Determine the (x, y) coordinate at the center of the cell enclosing the given text.  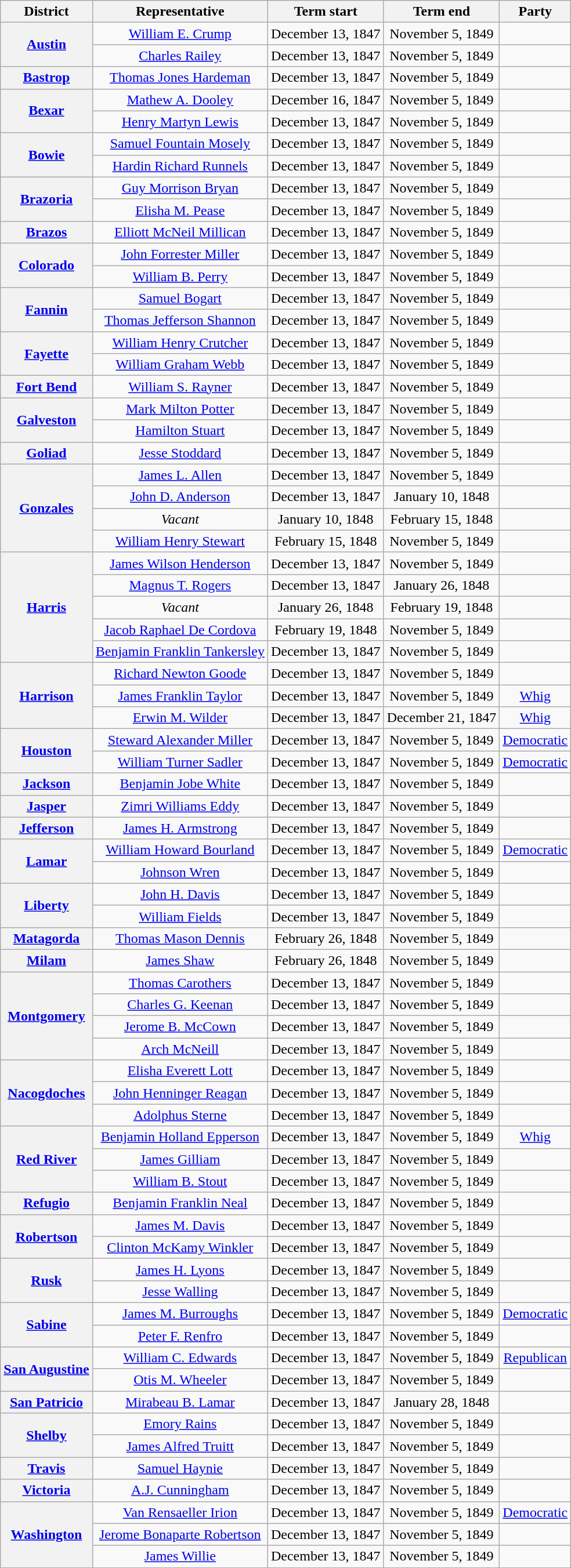
William B. Perry (180, 277)
Elisha Everett Lott (180, 1071)
John D. Anderson (180, 497)
William Henry Stewart (180, 541)
Fort Bend (46, 387)
Zimri Williams Eddy (180, 806)
Richard Newton Goode (180, 674)
William Graham Webb (180, 365)
Galveston (46, 420)
Bowie (46, 155)
Refugio (46, 1203)
Emory Rains (180, 1424)
James Willie (180, 1556)
Mark Milton Potter (180, 409)
Samuel Fountain Mosely (180, 144)
Jerome B. McCown (180, 1027)
Elliott McNeil Millican (180, 232)
Erwin M. Wilder (180, 718)
Bexar (46, 111)
Hamilton Stuart (180, 431)
Guy Morrison Bryan (180, 188)
Peter F. Renfro (180, 1335)
Matagorda (46, 938)
Harris (46, 607)
William Henry Crutcher (180, 343)
James L. Allen (180, 475)
Montgomery (46, 1016)
Robertson (46, 1236)
Jacob Raphael De Cordova (180, 629)
Steward Alexander Miller (180, 740)
Benjamin Franklin Tankersley (180, 652)
James Wilson Henderson (180, 563)
Bastrop (46, 78)
Shelby (46, 1435)
Washington (46, 1534)
Fannin (46, 310)
William Turner Sadler (180, 762)
Harrison (46, 696)
Brazos (46, 232)
Charles G. Keenan (180, 1005)
Republican (535, 1358)
Jesse Walling (180, 1291)
Jerome Bonaparte Robertson (180, 1534)
William B. Stout (180, 1181)
Mirabeau B. Lamar (180, 1402)
District (46, 12)
Victoria (46, 1490)
Charles Railey (180, 56)
Gonzales (46, 508)
Term start (326, 12)
William C. Edwards (180, 1358)
Sabine (46, 1324)
James M. Davis (180, 1225)
Magnus T. Rogers (180, 585)
James Gilliam (180, 1159)
December 16, 1847 (326, 100)
San Augustine (46, 1369)
John Henninger Reagan (180, 1093)
Rusk (46, 1280)
Thomas Carothers (180, 983)
Jackson (46, 784)
John H. Davis (180, 894)
Clinton McKamy Winkler (180, 1247)
Thomas Mason Dennis (180, 938)
Jesse Stoddard (180, 453)
Elisha M. Pease (180, 210)
Term end (442, 12)
James Alfred Truitt (180, 1446)
San Patricio (46, 1402)
William Howard Bourland (180, 850)
Jefferson (46, 828)
James Franklin Taylor (180, 696)
Samuel Haynie (180, 1468)
January 28, 1848 (442, 1402)
Fayette (46, 354)
Otis M. Wheeler (180, 1380)
Henry Martyn Lewis (180, 122)
Adolphus Sterne (180, 1115)
Red River (46, 1159)
A.J. Cunningham (180, 1490)
Lamar (46, 861)
William S. Rayner (180, 387)
Party (535, 12)
Van Rensaeller Irion (180, 1512)
Hardin Richard Runnels (180, 166)
Benjamin Jobe White (180, 784)
Travis (46, 1468)
Austin (46, 45)
Thomas Jones Hardeman (180, 78)
Brazoria (46, 199)
James H. Armstrong (180, 828)
Goliad (46, 453)
Jasper (46, 806)
Mathew A. Dooley (180, 100)
Benjamin Franklin Neal (180, 1203)
William Fields (180, 916)
Milam (46, 960)
Thomas Jefferson Shannon (180, 321)
Johnson Wren (180, 872)
Samuel Bogart (180, 299)
William E. Crump (180, 34)
Colorado (46, 265)
Houston (46, 751)
December 21, 1847 (442, 718)
Benjamin Holland Epperson (180, 1137)
Liberty (46, 905)
Nacogdoches (46, 1093)
James Shaw (180, 960)
John Forrester Miller (180, 254)
James H. Lyons (180, 1269)
Representative (180, 12)
Arch McNeill (180, 1049)
James M. Burroughs (180, 1313)
